Provide the (x, y) coordinate of the cell's center where the given text is located.  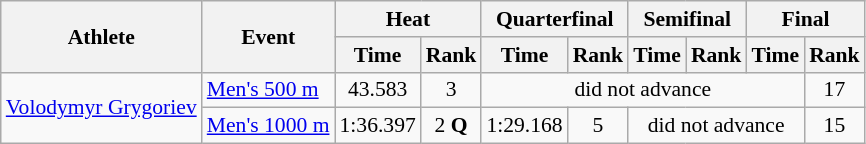
Men's 1000 m (268, 126)
15 (834, 126)
17 (834, 90)
3 (452, 90)
5 (598, 126)
1:29.168 (524, 126)
Semifinal (687, 19)
Event (268, 36)
Volodymyr Grygoriev (102, 108)
2 Q (452, 126)
1:36.397 (377, 126)
Heat (408, 19)
Men's 500 m (268, 90)
Athlete (102, 36)
43.583 (377, 90)
Quarterfinal (554, 19)
Final (805, 19)
